Extract the (X, Y) coordinate from the center of the cell holding the provided text.  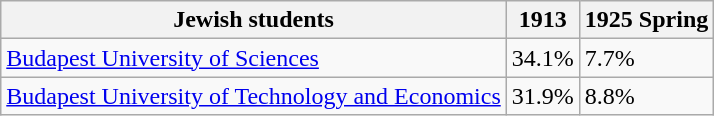
Budapest University of Sciences (254, 58)
Budapest University of Technology and Economics (254, 96)
1913 (542, 20)
Jewish students (254, 20)
7.7% (646, 58)
1925 Spring (646, 20)
31.9% (542, 96)
34.1% (542, 58)
8.8% (646, 96)
